Return [x, y] of the center of cell containing provided text 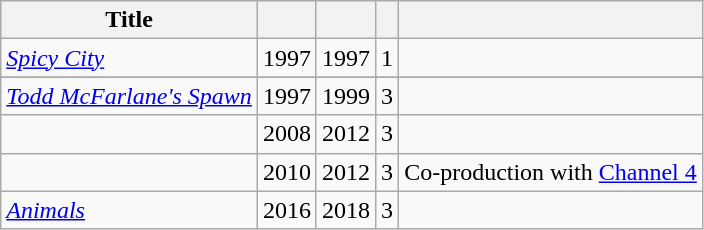
Title [130, 20]
Todd McFarlane's Spawn [130, 96]
1999 [346, 96]
2016 [286, 210]
2010 [286, 172]
1 [388, 58]
Animals [130, 210]
Co-production with Channel 4 [551, 172]
2018 [346, 210]
Spicy City [130, 58]
2008 [286, 134]
